Determine the (X, Y) coordinate at the center of the cell enclosing the given text.  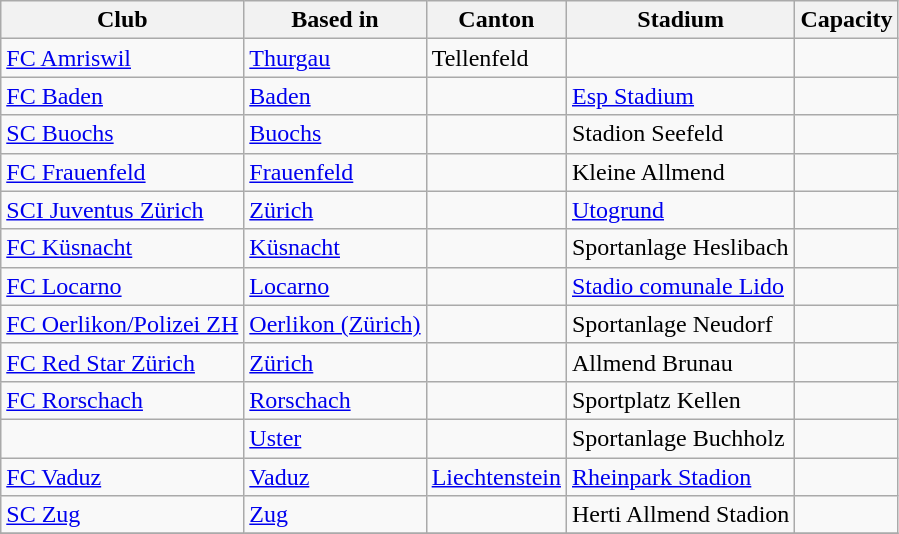
FC Locarno (122, 286)
Küsnacht (335, 248)
Vaduz (335, 477)
SCI Juventus Zürich (122, 210)
Club (122, 20)
Stadium (680, 20)
FC Rorschach (122, 400)
FC Küsnacht (122, 248)
Capacity (846, 20)
Herti Allmend Stadion (680, 515)
Canton (496, 20)
Stadion Seefeld (680, 134)
Thurgau (335, 58)
Sportanlage Buchholz (680, 438)
Sportanlage Heslibach (680, 248)
Buochs (335, 134)
Zug (335, 515)
FC Vaduz (122, 477)
Uster (335, 438)
Sportanlage Neudorf (680, 324)
SC Buochs (122, 134)
FC Oerlikon/Polizei ZH (122, 324)
Rheinpark Stadion (680, 477)
Utogrund (680, 210)
Sportplatz Kellen (680, 400)
FC Baden (122, 96)
Liechtenstein (496, 477)
Based in (335, 20)
Kleine Allmend (680, 172)
Baden (335, 96)
Rorschach (335, 400)
SC Zug (122, 515)
Allmend Brunau (680, 362)
Tellenfeld (496, 58)
Oerlikon (Zürich) (335, 324)
FC Frauenfeld (122, 172)
Stadio comunale Lido (680, 286)
Frauenfeld (335, 172)
Locarno (335, 286)
FC Red Star Zürich (122, 362)
Esp Stadium (680, 96)
FC Amriswil (122, 58)
